Scan for the cell matching the given text and deliver its (x, y) coordinate at center. 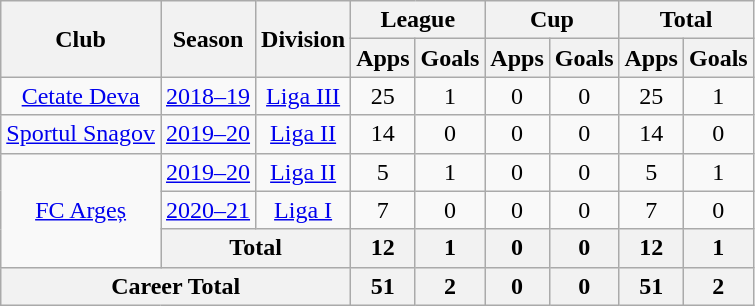
League (418, 20)
2018–19 (208, 96)
Career Total (176, 286)
Sportul Snagov (81, 134)
Season (208, 39)
Liga III (304, 96)
Cup (552, 20)
Liga I (304, 210)
FC Argeș (81, 210)
Club (81, 39)
Division (304, 39)
2020–21 (208, 210)
Cetate Deva (81, 96)
